From the cell containing the given text, extract its center point as (x, y) coordinate. 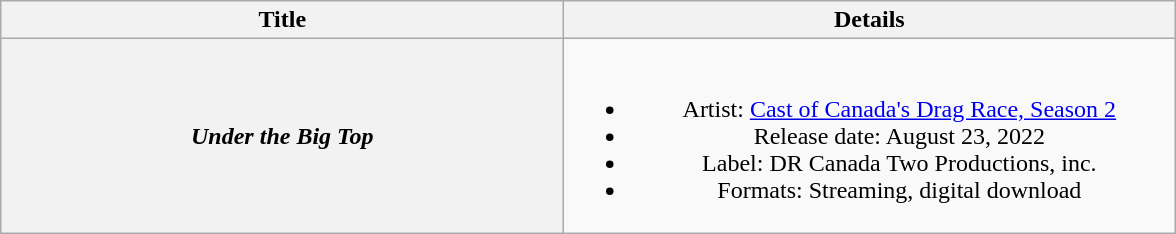
Under the Big Top (282, 136)
Details (870, 20)
Title (282, 20)
Artist: Cast of Canada's Drag Race, Season 2Release date: August 23, 2022Label: DR Canada Two Productions, inc.Formats: Streaming, digital download (870, 136)
